Determine the [x, y] coordinate at the center of the cell enclosing the given text.  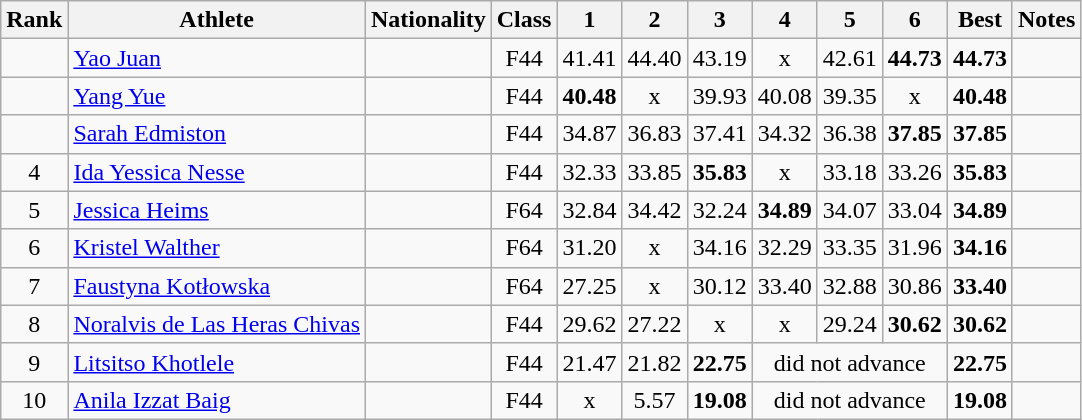
Noralvis de Las Heras Chivas [217, 324]
1 [590, 20]
33.26 [914, 172]
34.07 [850, 210]
36.38 [850, 134]
Rank [34, 20]
30.12 [720, 286]
Litsitso Khotlele [217, 362]
34.32 [784, 134]
5.57 [654, 400]
32.84 [590, 210]
34.42 [654, 210]
37.41 [720, 134]
29.24 [850, 324]
33.35 [850, 248]
39.93 [720, 96]
34.87 [590, 134]
Best [980, 20]
43.19 [720, 58]
2 [654, 20]
33.85 [654, 172]
30.86 [914, 286]
Yao Juan [217, 58]
21.82 [654, 362]
27.25 [590, 286]
10 [34, 400]
32.29 [784, 248]
Class [524, 20]
Nationality [429, 20]
Notes [1046, 20]
33.18 [850, 172]
Jessica Heims [217, 210]
Sarah Edmiston [217, 134]
42.61 [850, 58]
3 [720, 20]
Kristel Walther [217, 248]
Athlete [217, 20]
Yang Yue [217, 96]
33.04 [914, 210]
Anila Izzat Baig [217, 400]
7 [34, 286]
32.24 [720, 210]
Ida Yessica Nesse [217, 172]
32.33 [590, 172]
29.62 [590, 324]
31.20 [590, 248]
41.41 [590, 58]
36.83 [654, 134]
44.40 [654, 58]
8 [34, 324]
Faustyna Kotłowska [217, 286]
9 [34, 362]
21.47 [590, 362]
32.88 [850, 286]
39.35 [850, 96]
31.96 [914, 248]
27.22 [654, 324]
40.08 [784, 96]
